Detect which cell encompasses the target text, then output its [X, Y] center coordinate. 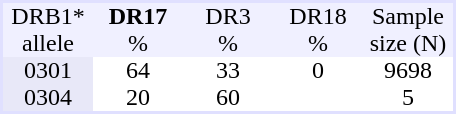
Sample [408, 16]
9698 [408, 70]
DR3 [228, 16]
5 [408, 98]
allele [48, 44]
DR17 [138, 16]
33 [228, 70]
64 [138, 70]
DRB1* [48, 16]
20 [138, 98]
size (N) [408, 44]
0 [318, 70]
DR18 [318, 16]
0301 [48, 70]
60 [228, 98]
0304 [48, 98]
